Pinpoint the cell where the given text exists, returning its (x, y) midpoint coordinate. 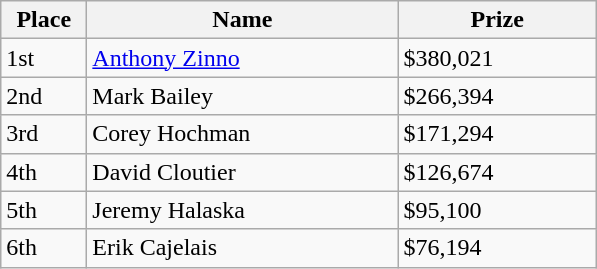
3rd (44, 134)
1st (44, 58)
Anthony Zinno (242, 58)
Name (242, 20)
Mark Bailey (242, 96)
Jeremy Halaska (242, 210)
Corey Hochman (242, 134)
$266,394 (498, 96)
$126,674 (498, 172)
$171,294 (498, 134)
Prize (498, 20)
Place (44, 20)
Erik Cajelais (242, 248)
$76,194 (498, 248)
2nd (44, 96)
4th (44, 172)
$380,021 (498, 58)
6th (44, 248)
5th (44, 210)
$95,100 (498, 210)
David Cloutier (242, 172)
